Identify which cell holds the provided text, then report its [X, Y] central coordinate. 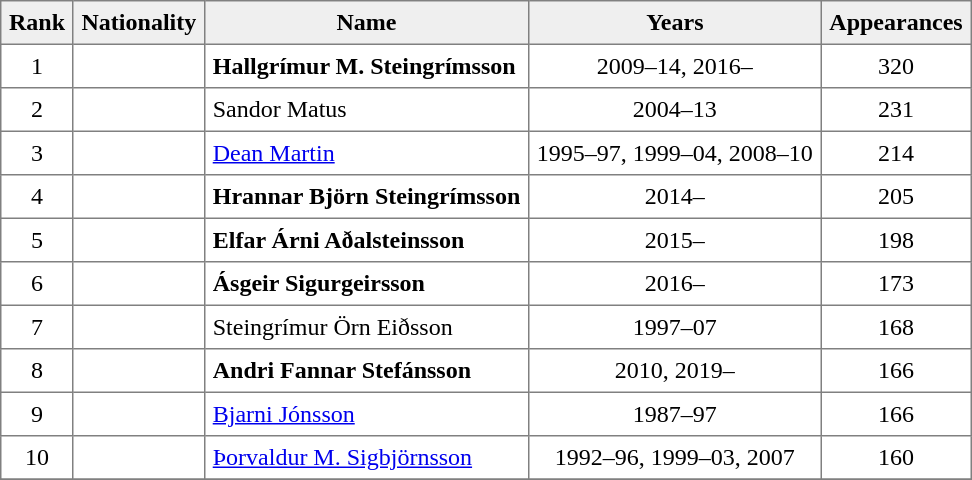
Sandor Matus [366, 110]
3 [38, 153]
Steingrímur Örn Eiðsson [366, 327]
320 [896, 66]
Nationality [138, 23]
2014– [675, 197]
Ásgeir Sigurgeirsson [366, 284]
Þorvaldur M. Sigbjörnsson [366, 458]
173 [896, 284]
8 [38, 371]
Hallgrímur M. Steingrímsson [366, 66]
Bjarni Jónsson [366, 414]
Dean Martin [366, 153]
10 [38, 458]
168 [896, 327]
Rank [38, 23]
1 [38, 66]
198 [896, 240]
2015– [675, 240]
2010, 2019– [675, 371]
4 [38, 197]
Years [675, 23]
Andri Fannar Stefánsson [366, 371]
Elfar Árni Aðalsteinsson [366, 240]
1995–97, 1999–04, 2008–10 [675, 153]
1987–97 [675, 414]
Appearances [896, 23]
2 [38, 110]
1992–96, 1999–03, 2007 [675, 458]
2016– [675, 284]
Hrannar Björn Steingrímsson [366, 197]
160 [896, 458]
6 [38, 284]
1997–07 [675, 327]
231 [896, 110]
2004–13 [675, 110]
5 [38, 240]
9 [38, 414]
205 [896, 197]
7 [38, 327]
2009–14, 2016– [675, 66]
Name [366, 23]
214 [896, 153]
